Extract the (x, y) coordinate from the center of the cell holding the provided text.  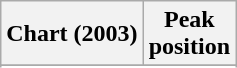
Peakposition (189, 34)
Chart (2003) (72, 34)
